For the text-containing cell, return its midpoint in [x, y] coordinate format. 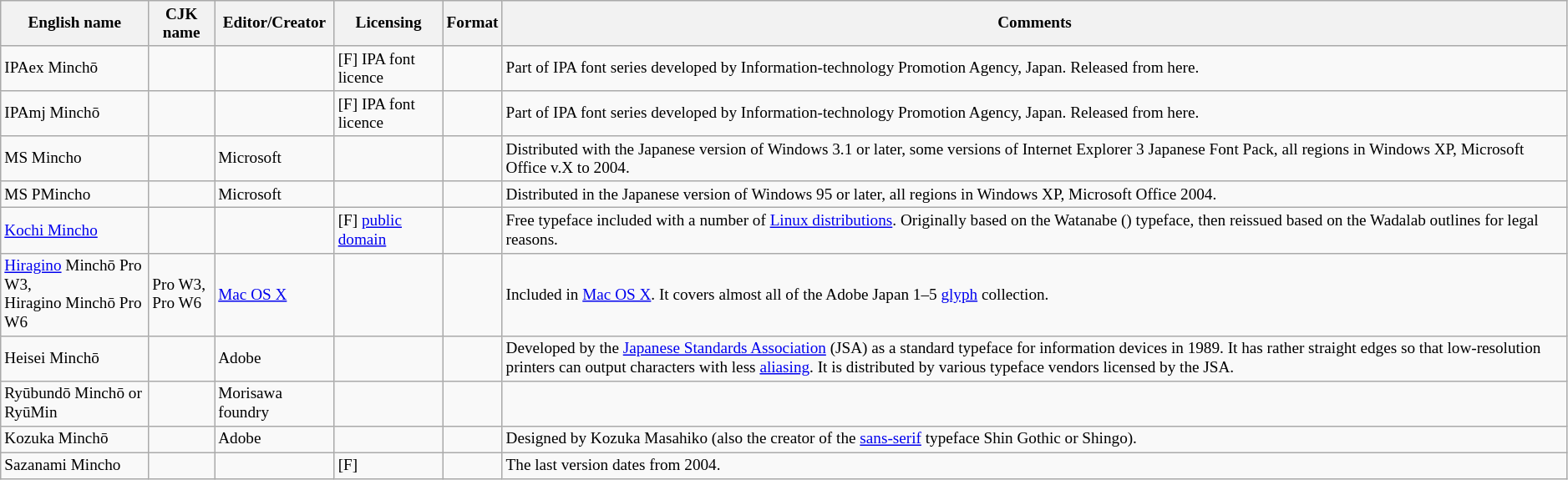
Distributed in the Japanese version of Windows 95 or later, all regions in Windows XP, Microsoft Office 2004. [1034, 195]
Morisawa foundry [274, 403]
Included in Mac OS X. It covers almost all of the Adobe Japan 1–5 glyph collection. [1034, 294]
Comments [1034, 23]
Heisei Minchō [75, 358]
[F] public domain [388, 230]
The last version dates from 2004. [1034, 466]
Kochi Mincho [75, 230]
Mac OS X [274, 294]
Hiragino Minchō Pro W3,Hiragino Minchō Pro W6 [75, 294]
Kozuka Minchō [75, 439]
English name [75, 23]
MS PMincho [75, 195]
Licensing [388, 23]
Designed by Kozuka Masahiko (also the creator of the sans-serif typeface Shin Gothic or Shingo). [1034, 439]
CJK name [182, 23]
Pro W3,Pro W6 [182, 294]
[F] [388, 466]
IPAmj Minchō [75, 114]
Ryūbundō Minchō or RyūMin [75, 403]
IPAex Minchō [75, 68]
Editor/Creator [274, 23]
Format [473, 23]
MS Mincho [75, 159]
Sazanami Mincho [75, 466]
